Return the (x, y) coordinate for the center point of the cell that contains the specified text.  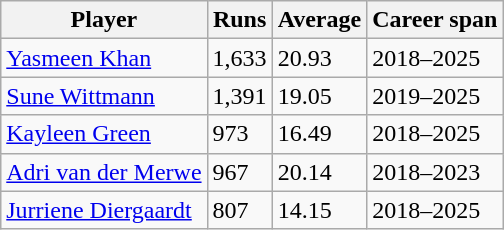
Kayleen Green (104, 134)
967 (240, 172)
973 (240, 134)
14.15 (320, 210)
Jurriene Diergaardt (104, 210)
Player (104, 20)
20.93 (320, 58)
Runs (240, 20)
2018–2023 (435, 172)
Average (320, 20)
2019–2025 (435, 96)
20.14 (320, 172)
16.49 (320, 134)
Sune Wittmann (104, 96)
807 (240, 210)
Yasmeen Khan (104, 58)
1,633 (240, 58)
1,391 (240, 96)
Adri van der Merwe (104, 172)
19.05 (320, 96)
Career span (435, 20)
